Pinpoint the cell where the given text exists, returning its [X, Y] midpoint coordinate. 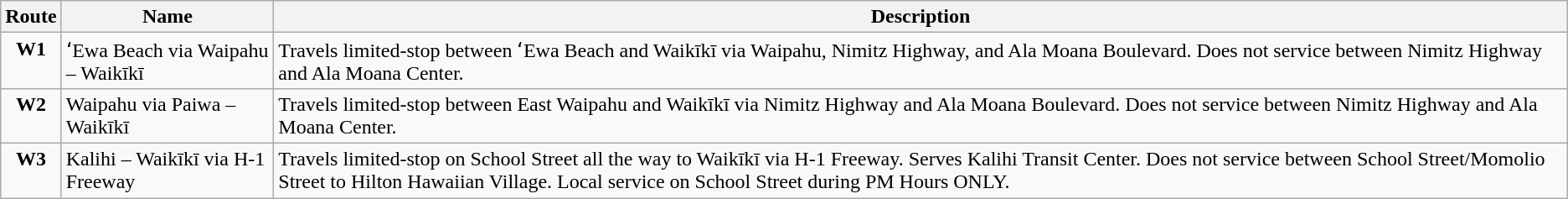
Waipahu via Paiwa – Waikīkī [168, 116]
Kalihi – Waikīkī via H-1 Freeway [168, 170]
W2 [31, 116]
W3 [31, 170]
W1 [31, 60]
Name [168, 17]
Description [921, 17]
Route [31, 17]
ʻEwa Beach via Waipahu – Waikīkī [168, 60]
